Return (X, Y) of the center of cell containing provided text 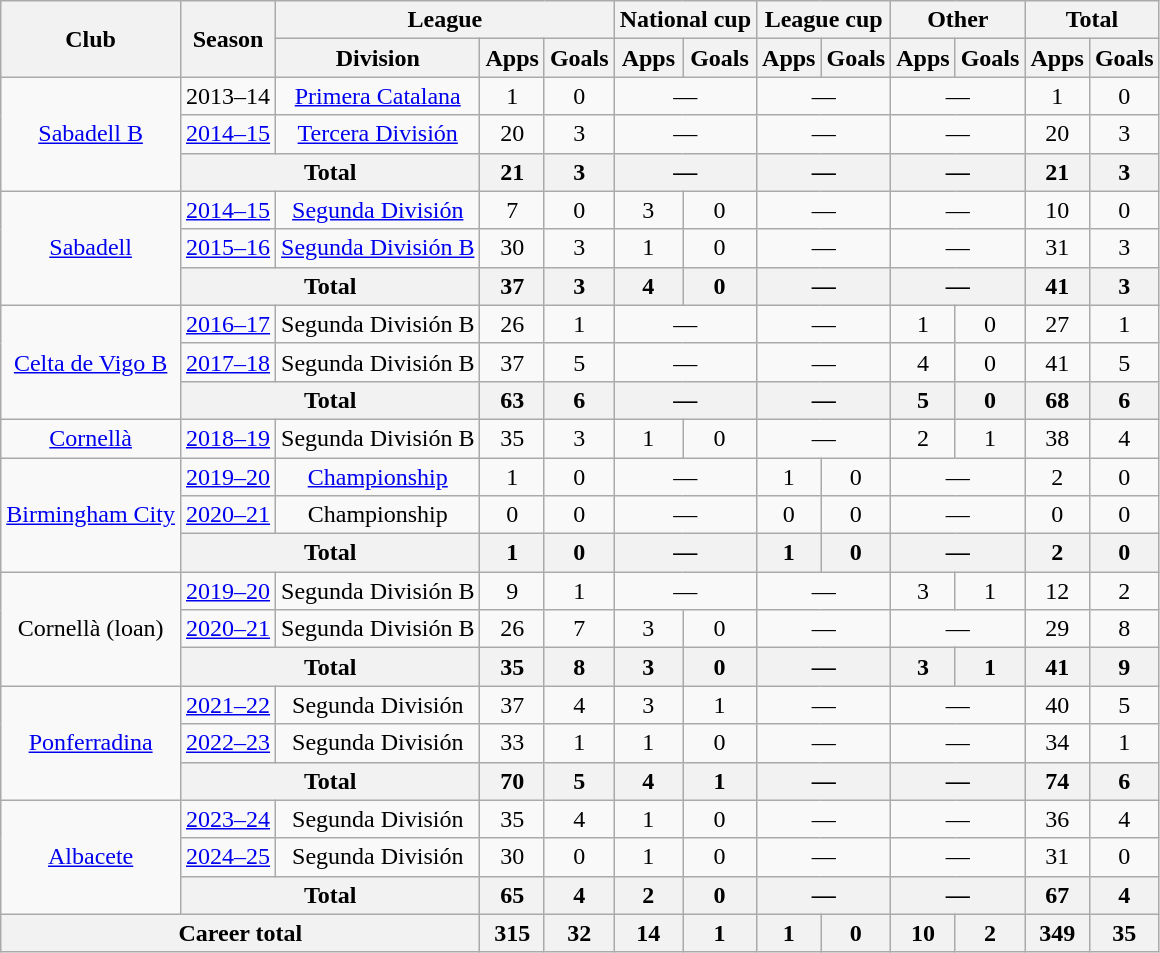
Cornellà (loan) (91, 629)
National cup (685, 20)
349 (1057, 933)
2024–25 (228, 857)
Ponferradina (91, 743)
36 (1057, 819)
14 (648, 933)
Other (958, 20)
65 (512, 895)
38 (1057, 438)
12 (1057, 591)
34 (1057, 743)
70 (512, 781)
Season (228, 39)
Primera Catalana (378, 96)
Albacete (91, 857)
Birmingham City (91, 515)
Club (91, 39)
2016–17 (228, 324)
Career total (240, 933)
32 (579, 933)
Celta de Vigo B (91, 362)
40 (1057, 705)
Cornellà (91, 438)
2013–14 (228, 96)
315 (512, 933)
League (446, 20)
68 (1057, 400)
33 (512, 743)
Tercera División (378, 134)
29 (1057, 629)
74 (1057, 781)
Division (378, 58)
League cup (824, 20)
27 (1057, 324)
Sabadell (91, 248)
2021–22 (228, 705)
67 (1057, 895)
2023–24 (228, 819)
2022–23 (228, 743)
2018–19 (228, 438)
Sabadell B (91, 134)
2015–16 (228, 248)
63 (512, 400)
2017–18 (228, 362)
